From the cell containing the given text, extract its center point as [X, Y] coordinate. 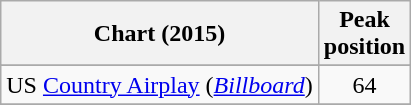
Peak position [364, 34]
US Country Airplay (Billboard) [160, 85]
64 [364, 85]
Chart (2015) [160, 34]
